Output the (x, y) coordinate of the center of the cell containing the given text.  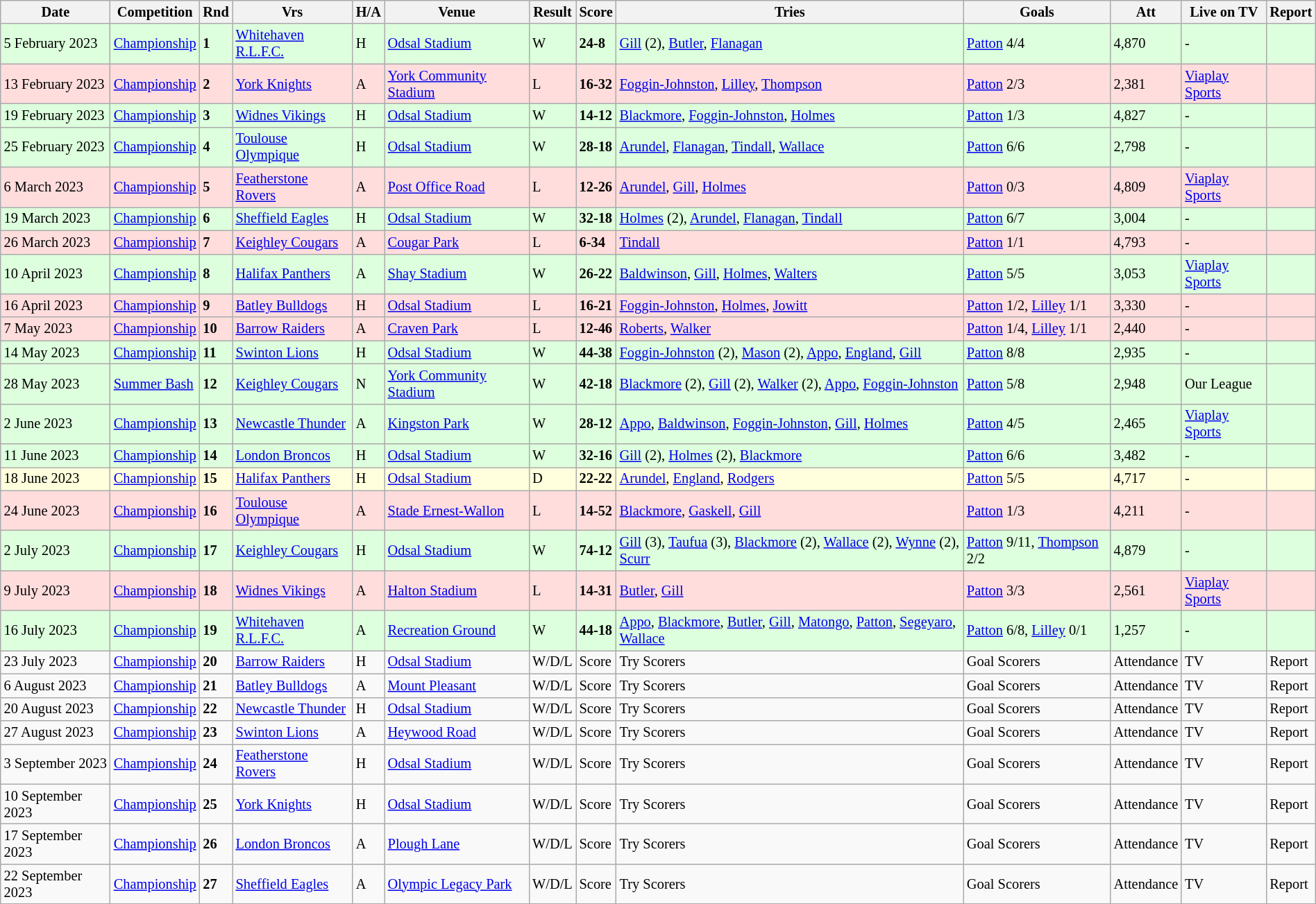
28 May 2023 (56, 384)
Patton 1/1 (1037, 242)
5 (217, 187)
Butler, Gill (790, 590)
Post Office Road (457, 187)
24 June 2023 (56, 511)
Competition (155, 12)
12-26 (596, 187)
Patton 2/3 (1037, 84)
9 July 2023 (56, 590)
Stade Ernest-Wallon (457, 511)
Blackmore (2), Gill (2), Walker (2), Appo, Foggin-Johnston (790, 384)
2,381 (1147, 84)
3 (217, 115)
Rnd (217, 12)
74-12 (596, 550)
28-12 (596, 424)
Blackmore, Gaskell, Gill (790, 511)
6-34 (596, 242)
Patton 1/4, Lilley 1/1 (1037, 329)
23 July 2023 (56, 662)
2,948 (1147, 384)
4 (217, 147)
Plough Lane (457, 844)
22-22 (596, 479)
Arundel, Flanagan, Tindall, Wallace (790, 147)
14-52 (596, 511)
7 (217, 242)
18 June 2023 (56, 479)
Gill (2), Holmes (2), Blackmore (790, 456)
Kingston Park (457, 424)
27 (217, 884)
Gill (3), Taufua (3), Blackmore (2), Wallace (2), Wynne (2), Scurr (790, 550)
2,935 (1147, 352)
Arundel, Gill, Holmes (790, 187)
14 (217, 456)
17 September 2023 (56, 844)
Patton 4/4 (1037, 44)
Roberts, Walker (790, 329)
7 May 2023 (56, 329)
25 (217, 804)
Patton 6/7 (1037, 219)
Shay Stadium (457, 274)
10 April 2023 (56, 274)
Patton 3/3 (1037, 590)
27 August 2023 (56, 732)
6 (217, 219)
10 September 2023 (56, 804)
16 (217, 511)
Foggin-Johnston (2), Mason (2), Appo, England, Gill (790, 352)
42-18 (596, 384)
H/A (369, 12)
Recreation Ground (457, 631)
Patton 0/3 (1037, 187)
16 April 2023 (56, 305)
13 February 2023 (56, 84)
16-32 (596, 84)
Our League (1224, 384)
Patton 8/8 (1037, 352)
Venue (457, 12)
22 September 2023 (56, 884)
2,561 (1147, 590)
Cougar Park (457, 242)
20 (217, 662)
15 (217, 479)
4,793 (1147, 242)
4,717 (1147, 479)
3 September 2023 (56, 764)
26-22 (596, 274)
Tindall (790, 242)
6 August 2023 (56, 685)
12-46 (596, 329)
16 July 2023 (56, 631)
Halton Stadium (457, 590)
22 (217, 709)
5 February 2023 (56, 44)
3,053 (1147, 274)
1 (217, 44)
8 (217, 274)
14-31 (596, 590)
2 June 2023 (56, 424)
Foggin-Johnston, Lilley, Thompson (790, 84)
32-18 (596, 219)
Appo, Blackmore, Butler, Gill, Matongo, Patton, Segeyaro, Wallace (790, 631)
Patton 5/8 (1037, 384)
26 March 2023 (56, 242)
17 (217, 550)
4,827 (1147, 115)
32-16 (596, 456)
Date (56, 12)
1,257 (1147, 631)
Goals (1037, 12)
18 (217, 590)
N (369, 384)
25 February 2023 (56, 147)
Heywood Road (457, 732)
Mount Pleasant (457, 685)
Gill (2), Butler, Flanagan (790, 44)
Patton 6/8, Lilley 0/1 (1037, 631)
21 (217, 685)
11 June 2023 (56, 456)
9 (217, 305)
Tries (790, 12)
4,879 (1147, 550)
16-21 (596, 305)
6 March 2023 (56, 187)
Patton 4/5 (1037, 424)
24-8 (596, 44)
2 (217, 84)
23 (217, 732)
Baldwinson, Gill, Holmes, Walters (790, 274)
4,809 (1147, 187)
14-12 (596, 115)
19 (217, 631)
Arundel, England, Rodgers (790, 479)
44-18 (596, 631)
Olympic Legacy Park (457, 884)
19 March 2023 (56, 219)
19 February 2023 (56, 115)
Result (552, 12)
4,870 (1147, 44)
10 (217, 329)
12 (217, 384)
3,330 (1147, 305)
26 (217, 844)
Patton 1/2, Lilley 1/1 (1037, 305)
3,482 (1147, 456)
Appo, Baldwinson, Foggin-Johnston, Gill, Holmes (790, 424)
Att (1147, 12)
Craven Park (457, 329)
Foggin-Johnston, Holmes, Jowitt (790, 305)
Vrs (293, 12)
Blackmore, Foggin-Johnston, Holmes (790, 115)
2,440 (1147, 329)
44-38 (596, 352)
14 May 2023 (56, 352)
11 (217, 352)
Live on TV (1224, 12)
Summer Bash (155, 384)
20 August 2023 (56, 709)
4,211 (1147, 511)
24 (217, 764)
2,465 (1147, 424)
2 July 2023 (56, 550)
Patton 9/11, Thompson 2/2 (1037, 550)
2,798 (1147, 147)
3,004 (1147, 219)
Holmes (2), Arundel, Flanagan, Tindall (790, 219)
28-18 (596, 147)
D (552, 479)
13 (217, 424)
